Scan for the cell matching the given text and deliver its [X, Y] coordinate at center. 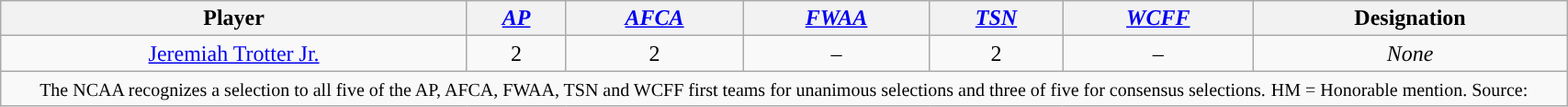
Designation [1409, 18]
TSN [996, 18]
AFCA [654, 18]
None [1409, 53]
Jeremiah Trotter Jr. [234, 53]
AP [516, 18]
FWAA [836, 18]
Player [234, 18]
WCFF [1157, 18]
